Extract the [x, y] coordinate from the center of the cell holding the provided text.  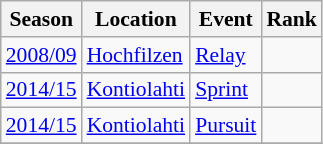
Season [42, 19]
Relay [226, 55]
Hochfilzen [136, 55]
Location [136, 19]
Event [226, 19]
Sprint [226, 90]
Rank [292, 19]
Pursuit [226, 126]
2008/09 [42, 55]
